Detect which cell encompasses the target text, then output its (x, y) center coordinate. 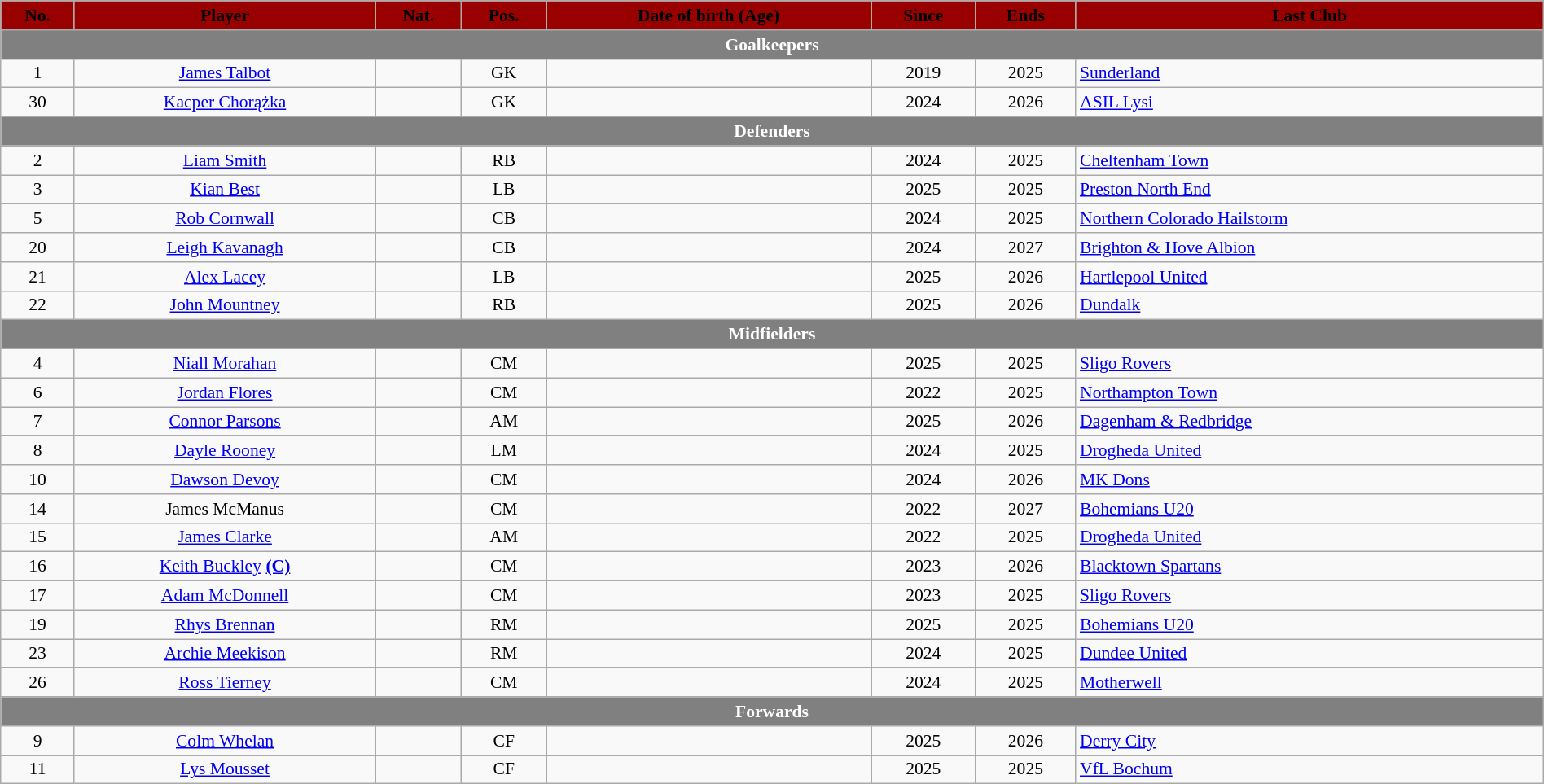
Archie Meekison (225, 654)
4 (37, 364)
Derry City (1309, 741)
LM (504, 451)
8 (37, 451)
Northampton Town (1309, 392)
James Clarke (225, 537)
Motherwell (1309, 683)
22 (37, 305)
Keith Buckley (C) (225, 567)
Leigh Kavanagh (225, 247)
23 (37, 654)
11 (37, 769)
Alex Lacey (225, 277)
MK Dons (1309, 480)
6 (37, 392)
Dawson Devoy (225, 480)
Rhys Brennan (225, 624)
3 (37, 190)
Kian Best (225, 190)
9 (37, 741)
2 (37, 160)
Connor Parsons (225, 422)
Rob Cornwall (225, 219)
Preston North End (1309, 190)
Jordan Flores (225, 392)
Kacper Chorążka (225, 103)
Brighton & Hove Albion (1309, 247)
2019 (923, 73)
15 (37, 537)
VfL Bochum (1309, 769)
James McManus (225, 509)
Since (923, 15)
21 (37, 277)
16 (37, 567)
Goalkeepers (772, 45)
Dagenham & Redbridge (1309, 422)
Dundee United (1309, 654)
Player (225, 15)
Defenders (772, 132)
Northern Colorado Hailstorm (1309, 219)
Date of birth (Age) (708, 15)
26 (37, 683)
Dayle Rooney (225, 451)
20 (37, 247)
17 (37, 596)
James Talbot (225, 73)
ASIL Lysi (1309, 103)
John Mountney (225, 305)
Sunderland (1309, 73)
Lys Mousset (225, 769)
No. (37, 15)
Midfielders (772, 335)
Dundalk (1309, 305)
14 (37, 509)
19 (37, 624)
10 (37, 480)
30 (37, 103)
7 (37, 422)
Nat. (419, 15)
Cheltenham Town (1309, 160)
Forwards (772, 712)
Ends (1026, 15)
5 (37, 219)
Adam McDonnell (225, 596)
Blacktown Spartans (1309, 567)
Pos. (504, 15)
Hartlepool United (1309, 277)
Colm Whelan (225, 741)
Ross Tierney (225, 683)
Liam Smith (225, 160)
Niall Morahan (225, 364)
1 (37, 73)
Last Club (1309, 15)
